Provide the [X, Y] coordinate of the cell's center where the given text is located.  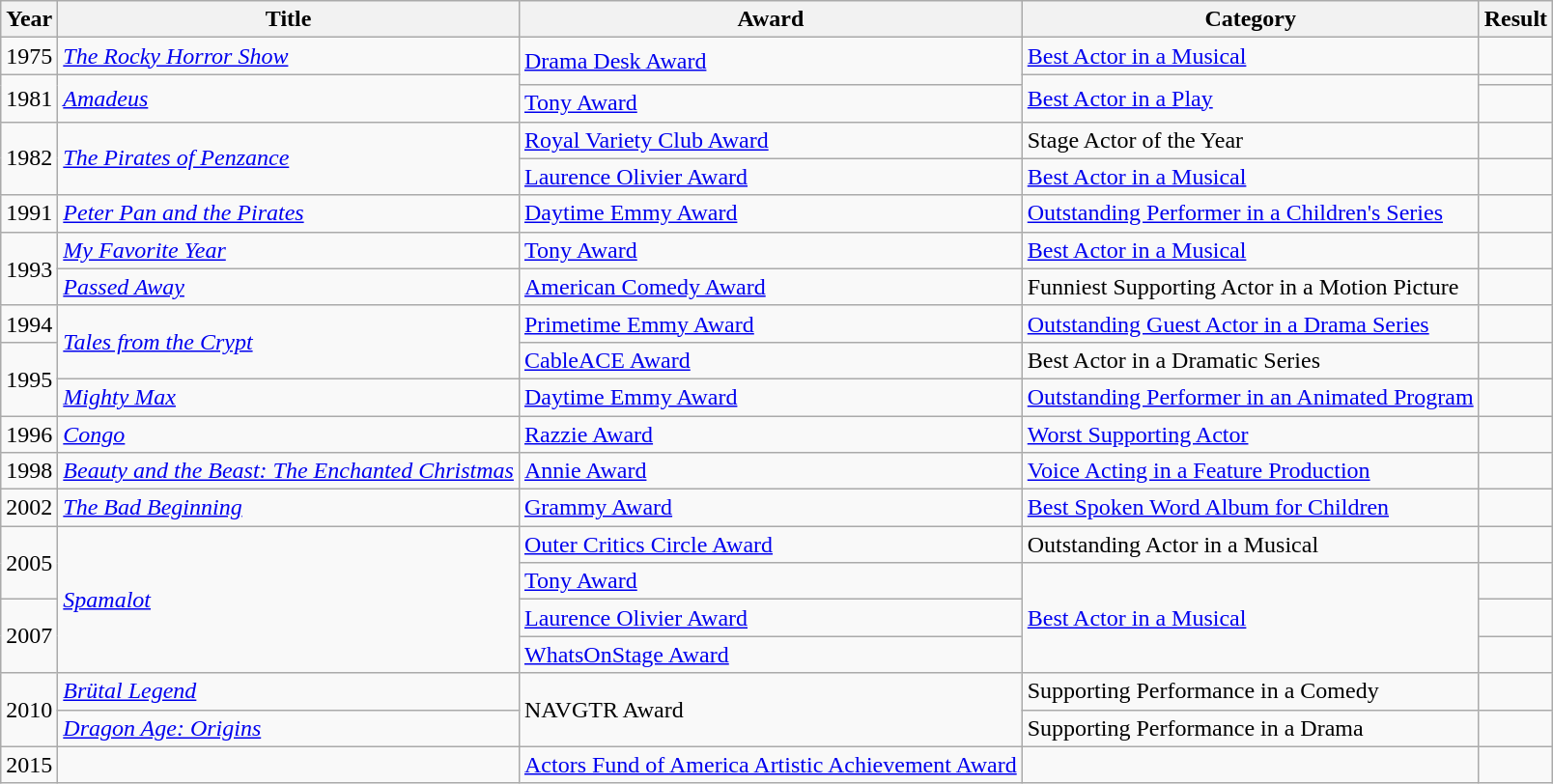
Outstanding Performer in an Animated Program [1250, 397]
Peter Pan and the Pirates [289, 213]
Actors Fund of America Artistic Achievement Award [771, 765]
Royal Variety Club Award [771, 140]
2015 [29, 765]
Drama Desk Award [771, 62]
Worst Supporting Actor [1250, 434]
Mighty Max [289, 397]
1975 [29, 56]
My Favorite Year [289, 250]
Primetime Emmy Award [771, 323]
Brütal Legend [289, 691]
American Comedy Award [771, 287]
1996 [29, 434]
Category [1250, 19]
Grammy Award [771, 508]
Best Actor in a Play [1250, 98]
Best Actor in a Dramatic Series [1250, 360]
2005 [29, 563]
Outer Critics Circle Award [771, 545]
2002 [29, 508]
2007 [29, 636]
2010 [29, 710]
Annie Award [771, 471]
Razzie Award [771, 434]
WhatsOnStage Award [771, 655]
1994 [29, 323]
1991 [29, 213]
Beauty and the Beast: The Enchanted Christmas [289, 471]
Supporting Performance in a Drama [1250, 728]
Stage Actor of the Year [1250, 140]
1981 [29, 98]
Passed Away [289, 287]
Funniest Supporting Actor in a Motion Picture [1250, 287]
NAVGTR Award [771, 710]
Amadeus [289, 98]
Spamalot [289, 600]
Outstanding Performer in a Children's Series [1250, 213]
Result [1515, 19]
Best Spoken Word Album for Children [1250, 508]
The Pirates of Penzance [289, 158]
Year [29, 19]
1995 [29, 378]
Dragon Age: Origins [289, 728]
1993 [29, 268]
Voice Acting in a Feature Production [1250, 471]
Tales from the Crypt [289, 342]
Outstanding Guest Actor in a Drama Series [1250, 323]
Title [289, 19]
The Bad Beginning [289, 508]
Supporting Performance in a Comedy [1250, 691]
Award [771, 19]
Congo [289, 434]
Outstanding Actor in a Musical [1250, 545]
1982 [29, 158]
1998 [29, 471]
CableACE Award [771, 360]
The Rocky Horror Show [289, 56]
